Return the (x, y) coordinate for the center point of the cell that contains the specified text.  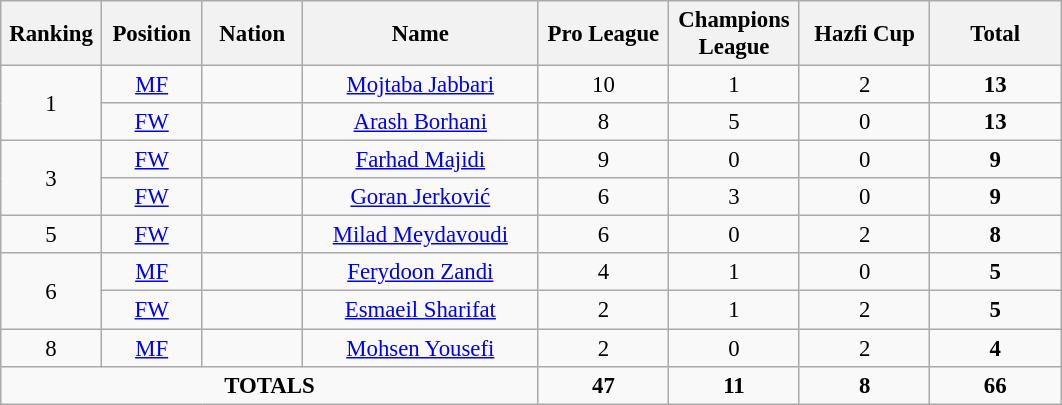
Mohsen Yousefi (421, 348)
Champions League (734, 34)
11 (734, 385)
Milad Meydavoudi (421, 235)
Mojtaba Jabbari (421, 85)
Position (152, 34)
Esmaeil Sharifat (421, 310)
10 (604, 85)
Arash Borhani (421, 122)
Total (996, 34)
Name (421, 34)
Farhad Majidi (421, 160)
Nation (252, 34)
Goran Jerković (421, 197)
Ferydoon Zandi (421, 273)
Ranking (52, 34)
Hazfi Cup (864, 34)
TOTALS (270, 385)
47 (604, 385)
Pro League (604, 34)
66 (996, 385)
